From the cell containing the given text, extract its center point as [x, y] coordinate. 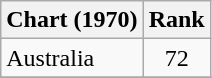
Chart (1970) [72, 20]
72 [176, 58]
Australia [72, 58]
Rank [176, 20]
